Return the (x, y) coordinate for the center point of the cell that contains the specified text.  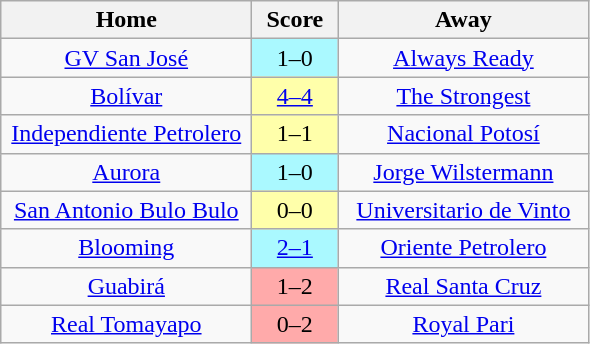
Blooming (126, 248)
Real Santa Cruz (464, 286)
Real Tomayapo (126, 324)
Nacional Potosí (464, 134)
2–1 (295, 248)
Jorge Wilstermann (464, 172)
Score (295, 20)
0–2 (295, 324)
4–4 (295, 96)
Guabirá (126, 286)
Away (464, 20)
1–1 (295, 134)
Home (126, 20)
1–2 (295, 286)
Oriente Petrolero (464, 248)
Independiente Petrolero (126, 134)
Universitario de Vinto (464, 210)
Royal Pari (464, 324)
0–0 (295, 210)
GV San José (126, 58)
Aurora (126, 172)
San Antonio Bulo Bulo (126, 210)
Bolívar (126, 96)
The Strongest (464, 96)
Always Ready (464, 58)
